Scan for the cell matching the given text and deliver its (X, Y) coordinate at center. 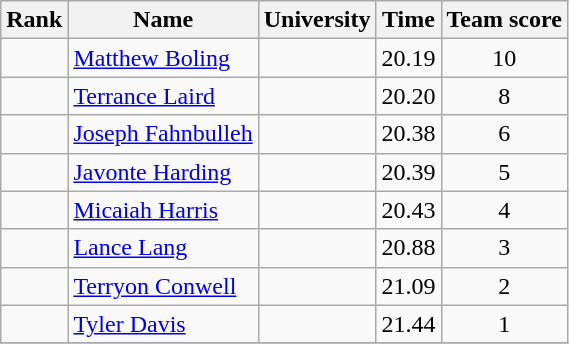
20.38 (408, 134)
5 (504, 172)
Lance Lang (163, 248)
8 (504, 96)
10 (504, 58)
20.20 (408, 96)
20.88 (408, 248)
3 (504, 248)
Terrance Laird (163, 96)
Javonte Harding (163, 172)
1 (504, 324)
Terryon Conwell (163, 286)
Name (163, 20)
20.39 (408, 172)
20.19 (408, 58)
Time (408, 20)
Tyler Davis (163, 324)
Rank (34, 20)
6 (504, 134)
Micaiah Harris (163, 210)
Matthew Boling (163, 58)
4 (504, 210)
20.43 (408, 210)
21.44 (408, 324)
Joseph Fahnbulleh (163, 134)
University (317, 20)
2 (504, 286)
Team score (504, 20)
21.09 (408, 286)
